From the cell containing the given text, extract its center point as [X, Y] coordinate. 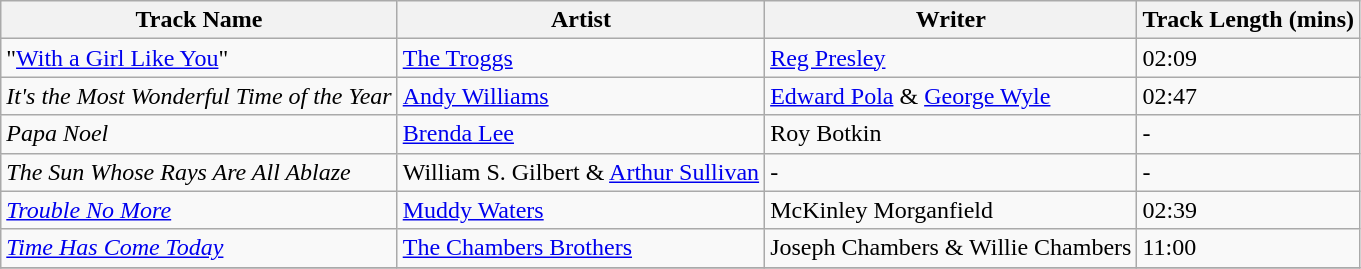
Trouble No More [199, 210]
02:39 [1248, 210]
Muddy Waters [580, 210]
Andy Williams [580, 96]
02:47 [1248, 96]
Brenda Lee [580, 134]
Writer [951, 20]
The Chambers Brothers [580, 248]
Track Name [199, 20]
02:09 [1248, 58]
It's the Most Wonderful Time of the Year [199, 96]
11:00 [1248, 248]
McKinley Morganfield [951, 210]
Time Has Come Today [199, 248]
The Sun Whose Rays Are All Ablaze [199, 172]
"With a Girl Like You" [199, 58]
Artist [580, 20]
Edward Pola & George Wyle [951, 96]
Joseph Chambers & Willie Chambers [951, 248]
Roy Botkin [951, 134]
The Troggs [580, 58]
Reg Presley [951, 58]
Track Length (mins) [1248, 20]
Papa Noel [199, 134]
William S. Gilbert & Arthur Sullivan [580, 172]
